Provide the (X, Y) coordinate of the cell's center where the given text is located.  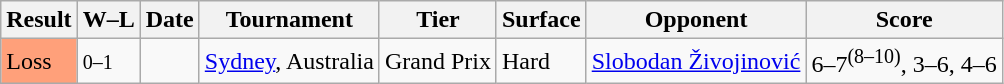
Opponent (696, 20)
Slobodan Živojinović (696, 62)
Loss (39, 62)
Sydney, Australia (289, 62)
0–1 (108, 62)
Surface (541, 20)
Tier (438, 20)
Score (904, 20)
W–L (108, 20)
Date (170, 20)
6–7(8–10), 3–6, 4–6 (904, 62)
Hard (541, 62)
Tournament (289, 20)
Grand Prix (438, 62)
Result (39, 20)
